Scan for the cell matching the given text and deliver its [x, y] coordinate at center. 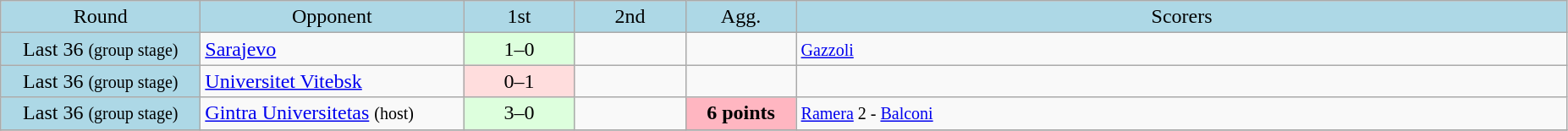
Gazzoli [1181, 49]
1–0 [520, 49]
0–1 [520, 81]
Agg. [741, 17]
Gintra Universitetas (host) [332, 113]
1st [520, 17]
Ramera 2 - Balconi [1181, 113]
Sarajevo [332, 49]
Round [101, 17]
6 points [741, 113]
Opponent [332, 17]
2nd [630, 17]
Universitet Vitebsk [332, 81]
3–0 [520, 113]
Scorers [1181, 17]
